Determine the [x, y] coordinate at the center of the cell enclosing the given text.  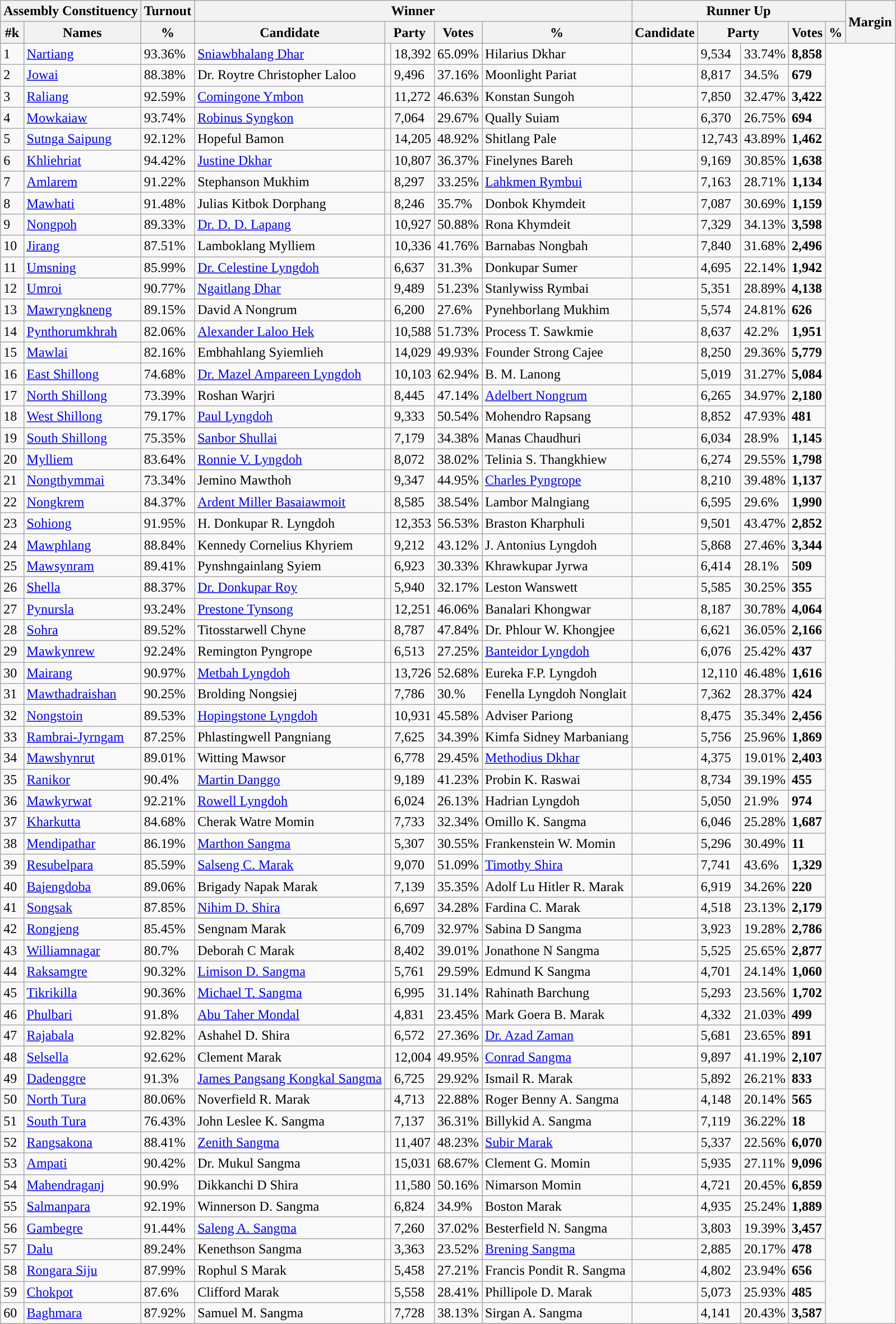
27.6% [459, 310]
3,344 [807, 545]
Dr. Phlour W. Khongjee [557, 630]
Saleng A. Sangma [290, 1228]
45.58% [459, 716]
8,852 [719, 417]
7,625 [413, 737]
Nimarson Momin [557, 1185]
6,824 [413, 1206]
56.53% [459, 523]
47.93% [765, 417]
6,513 [413, 652]
87.6% [168, 1291]
8,734 [719, 779]
38 [12, 843]
90.4% [168, 779]
27.46% [765, 545]
14,029 [413, 353]
Jirang [82, 246]
Noverfield R. Marak [290, 1100]
455 [807, 779]
18,392 [413, 54]
24.81% [765, 310]
46.48% [765, 673]
Stanlywiss Rymbai [557, 289]
14,205 [413, 139]
37 [12, 822]
90.42% [168, 1164]
4,138 [807, 289]
91.48% [168, 203]
Methodius Dkhar [557, 758]
89.41% [168, 566]
Bajengdoba [82, 886]
1,798 [807, 459]
68.67% [459, 1164]
437 [807, 652]
10,336 [413, 246]
9,096 [807, 1164]
220 [807, 886]
90.25% [168, 694]
74.68% [168, 374]
Ashahel D. Shira [290, 1036]
87.99% [168, 1270]
6,697 [413, 907]
Adviser Pariong [557, 716]
42.2% [765, 331]
Alexander Laloo Hek [290, 331]
10,103 [413, 374]
Founder Strong Cajee [557, 353]
3,363 [413, 1249]
5,458 [413, 1270]
44 [12, 972]
6,034 [719, 438]
82.06% [168, 331]
Sengnam Marak [290, 929]
Shella [82, 587]
23.56% [765, 993]
Paul Lyngdoh [290, 417]
7,119 [719, 1121]
6,274 [719, 459]
Mendipathar [82, 843]
46.06% [459, 608]
10,588 [413, 331]
9,347 [413, 481]
Prestone Tynsong [290, 608]
5,073 [719, 1291]
Chokpot [82, 1291]
Nihim D. Shira [290, 907]
9,534 [719, 54]
833 [807, 1078]
Manas Chaudhuri [557, 438]
43.12% [459, 545]
Clifford Marak [290, 1291]
7,329 [719, 224]
Cherak Watre Momin [290, 822]
31.3% [459, 267]
Resubelpara [82, 865]
89.52% [168, 630]
32.97% [459, 929]
86.19% [168, 843]
25.65% [765, 951]
Lambor Malngiang [557, 502]
7,163 [719, 182]
1 [12, 54]
Fardina C. Marak [557, 907]
25.93% [765, 1291]
Konstan Sungoh [557, 96]
7,741 [719, 865]
Barnabas Nongbah [557, 246]
Phlastingwell Pangniang [290, 737]
J. Antonius Lyngdoh [557, 545]
1,145 [807, 438]
38.54% [459, 502]
Justine Dkhar [290, 160]
15 [12, 353]
Probin K. Raswai [557, 779]
Nongthymmai [82, 481]
8,445 [413, 395]
Eureka F.P. Lyngdoh [557, 673]
Donbok Khymdeit [557, 203]
485 [807, 1291]
Ampati [82, 1164]
5 [12, 139]
85.45% [168, 929]
5,019 [719, 374]
43 [12, 951]
H. Donkupar R. Lyngdoh [290, 523]
23 [12, 523]
481 [807, 417]
1,159 [807, 203]
30.69% [765, 203]
30.55% [459, 843]
6,024 [413, 801]
33.74% [765, 54]
5,293 [719, 993]
83.64% [168, 459]
6,595 [719, 502]
Mark Goera B. Marak [557, 1014]
34.97% [765, 395]
27.36% [459, 1036]
Rambrai-Jyrngam [82, 737]
84.68% [168, 822]
20 [12, 459]
16 [12, 374]
2,456 [807, 716]
Lahkmen Rymbui [557, 182]
Adolf Lu Hitler R. Marak [557, 886]
6,200 [413, 310]
#k [12, 33]
93.74% [168, 118]
91.95% [168, 523]
Williamnagar [82, 951]
54 [12, 1185]
Mohendro Rapsang [557, 417]
Conrad Sangma [557, 1057]
23.65% [765, 1036]
Sohra [82, 630]
3,598 [807, 224]
28.1% [765, 566]
34.9% [459, 1206]
92.12% [168, 139]
5,307 [413, 843]
32 [12, 716]
48 [12, 1057]
39.01% [459, 951]
Dr. Azad Zaman [557, 1036]
44.95% [459, 481]
52.68% [459, 673]
29.6% [765, 502]
Umroi [82, 289]
90.36% [168, 993]
Comingone Ymbon [290, 96]
28.37% [765, 694]
20.17% [765, 1249]
21.9% [765, 801]
Tikrikilla [82, 993]
92.21% [168, 801]
51 [12, 1121]
Kharkutta [82, 822]
Amlarem [82, 182]
Banteidor Lyngdoh [557, 652]
Abu Taher Mondal [290, 1014]
27.11% [765, 1164]
92.24% [168, 652]
5,940 [413, 587]
Sniawbhalang Dhar [290, 54]
6,637 [413, 267]
36.22% [765, 1121]
43.89% [765, 139]
15,031 [413, 1164]
29.45% [459, 758]
90.77% [168, 289]
Mahendraganj [82, 1185]
89.06% [168, 886]
Selsella [82, 1057]
8,246 [413, 203]
82.16% [168, 353]
North Shillong [82, 395]
38.13% [459, 1313]
5,892 [719, 1078]
23.94% [765, 1270]
75.35% [168, 438]
80.06% [168, 1100]
12,743 [719, 139]
West Shillong [82, 417]
8,210 [719, 481]
1,329 [807, 865]
12,004 [413, 1057]
1,990 [807, 502]
478 [807, 1249]
49.93% [459, 353]
8 [12, 203]
30.25% [765, 587]
10,931 [413, 716]
73.34% [168, 481]
Samuel M. Sangma [290, 1313]
Rona Khymdeit [557, 224]
Nartiang [82, 54]
Shitlang Pale [557, 139]
Billykid A. Sangma [557, 1121]
39.48% [765, 481]
5,681 [719, 1036]
32.34% [459, 822]
46 [12, 1014]
9,212 [413, 545]
565 [807, 1100]
Baghmara [82, 1313]
6,923 [413, 566]
5,351 [719, 289]
Clement G. Momin [557, 1164]
36.31% [459, 1121]
Salseng C. Marak [290, 865]
41.23% [459, 779]
90.97% [168, 673]
Dr. Celestine Lyngdoh [290, 267]
Martin Danggo [290, 779]
8,402 [413, 951]
4,332 [719, 1014]
Rangsakona [82, 1142]
12,251 [413, 608]
30.% [459, 694]
5,935 [719, 1164]
4,064 [807, 608]
Pynursla [82, 608]
9,496 [413, 75]
20.45% [765, 1185]
20.43% [765, 1313]
91.22% [168, 182]
Frankenstein W. Momin [557, 843]
8,585 [413, 502]
87.92% [168, 1313]
29.55% [765, 459]
Michael T. Sangma [290, 993]
Zenith Sangma [290, 1142]
Charles Pyngrope [557, 481]
7,087 [719, 203]
Pynehborlang Mukhim [557, 310]
34 [12, 758]
1,869 [807, 737]
2,885 [719, 1249]
Mawryngkneng [82, 310]
Adelbert Nongrum [557, 395]
Hadrian Lyngdoh [557, 801]
47 [12, 1036]
Mowkaiaw [82, 118]
31.14% [459, 993]
89.01% [168, 758]
13,726 [413, 673]
88.37% [168, 587]
679 [807, 75]
Clement Marak [290, 1057]
Brening Sangma [557, 1249]
1,687 [807, 822]
32.17% [459, 587]
6,995 [413, 993]
21.03% [765, 1014]
East Shillong [82, 374]
Mawphlang [82, 545]
Assembly Constituency [71, 11]
5,761 [413, 972]
7,260 [413, 1228]
28.9% [765, 438]
7,362 [719, 694]
30.85% [765, 160]
26.21% [765, 1078]
38.02% [459, 459]
20.14% [765, 1100]
35.7% [459, 203]
39 [12, 865]
4,141 [719, 1313]
89.33% [168, 224]
3,803 [719, 1228]
Robinus Syngkon [290, 118]
Julias Kitbok Dorphang [290, 203]
Turnout [168, 11]
South Tura [82, 1121]
Metbah Lyngdoh [290, 673]
Khliehriat [82, 160]
Stephanson Mukhim [290, 182]
Ngaitlang Dhar [290, 289]
19.39% [765, 1228]
Hopeful Bamon [290, 139]
Ranikor [82, 779]
37.16% [459, 75]
Sanbor Shullai [290, 438]
Mawthadraishan [82, 694]
58 [12, 1270]
1,889 [807, 1206]
2,180 [807, 395]
89.53% [168, 716]
Mawsynram [82, 566]
12,110 [719, 673]
Dikkanchi D Shira [290, 1185]
46.63% [459, 96]
4,148 [719, 1100]
23.13% [765, 907]
Fenella Lyngdoh Nonglait [557, 694]
Jemino Mawthoh [290, 481]
Francis Pondit R. Sangma [557, 1270]
5,050 [719, 801]
55 [12, 1206]
2,179 [807, 907]
3,422 [807, 96]
29.59% [459, 972]
Dr. D. D. Lapang [290, 224]
Pynshngainlang Syiem [290, 566]
92.62% [168, 1057]
27 [12, 608]
4,831 [413, 1014]
6,572 [413, 1036]
27.21% [459, 1270]
48.23% [459, 1142]
50.54% [459, 417]
7,850 [719, 96]
1,616 [807, 673]
21 [12, 481]
87.85% [168, 907]
91.3% [168, 1078]
6 [12, 160]
Songsak [82, 907]
56 [12, 1228]
Dr. Mukul Sangma [290, 1164]
10,927 [413, 224]
7,840 [719, 246]
Ardent Miller Basaiawmoit [290, 502]
91.8% [168, 1014]
656 [807, 1270]
90.32% [168, 972]
Mawkynrew [82, 652]
North Tura [82, 1100]
Donkupar Sumer [557, 267]
Roger Benny A. Sangma [557, 1100]
1,462 [807, 139]
41.76% [459, 246]
1,137 [807, 481]
30 [12, 673]
4,935 [719, 1206]
3,587 [807, 1313]
2,107 [807, 1057]
8,187 [719, 608]
51.73% [459, 331]
33.25% [459, 182]
7,064 [413, 118]
4,375 [719, 758]
6,725 [413, 1078]
Margin [870, 22]
47.84% [459, 630]
8,475 [719, 716]
Qually Suiam [557, 118]
39.19% [765, 779]
40 [12, 886]
9,189 [413, 779]
49.95% [459, 1057]
93.36% [168, 54]
Boston Marak [557, 1206]
6,046 [719, 822]
30.49% [765, 843]
5,585 [719, 587]
35.34% [765, 716]
Brolding Nongsiej [290, 694]
Sutnga Saipung [82, 139]
Dr. Donkupar Roy [290, 587]
626 [807, 310]
57 [12, 1249]
19 [12, 438]
694 [807, 118]
30.33% [459, 566]
Finelynes Bareh [557, 160]
Pynthorumkhrah [82, 331]
11,407 [413, 1142]
Rowell Lyngdoh [290, 801]
28 [12, 630]
5,296 [719, 843]
33 [12, 737]
6,070 [807, 1142]
Phillipole D. Marak [557, 1291]
50.16% [459, 1185]
6,370 [719, 118]
37.02% [459, 1228]
59 [12, 1291]
22 [12, 502]
Dr. Roytre Christopher Laloo [290, 75]
85.59% [168, 865]
3 [12, 96]
974 [807, 801]
2 [12, 75]
22.88% [459, 1100]
6,265 [719, 395]
6,778 [413, 758]
24.14% [765, 972]
87.51% [168, 246]
Phulbari [82, 1014]
5,337 [719, 1142]
Telinia S. Thangkhiew [557, 459]
25.24% [765, 1206]
9,897 [719, 1057]
84.37% [168, 502]
25 [12, 566]
8,817 [719, 75]
Mawshynrut [82, 758]
25.96% [765, 737]
Edmund K Sangma [557, 972]
27.25% [459, 652]
19.28% [765, 929]
89.15% [168, 310]
85.99% [168, 267]
9,333 [413, 417]
88.38% [168, 75]
4 [12, 118]
3,457 [807, 1228]
26 [12, 587]
Rophul S Marak [290, 1270]
Runner Up [739, 11]
1,942 [807, 267]
6,076 [719, 652]
12 [12, 289]
5,525 [719, 951]
Ismail R. Marak [557, 1078]
76.43% [168, 1121]
Mawlai [82, 353]
93.24% [168, 608]
34.39% [459, 737]
91.44% [168, 1228]
11,580 [413, 1185]
29.36% [765, 353]
89.24% [168, 1249]
Sirgan A. Sangma [557, 1313]
Omillo K. Sangma [557, 822]
Marthon Sangma [290, 843]
10 [12, 246]
9 [12, 224]
B. M. Lanong [557, 374]
891 [807, 1036]
35 [12, 779]
6,621 [719, 630]
43.6% [765, 865]
Mylliem [82, 459]
26.75% [765, 118]
7,179 [413, 438]
2,166 [807, 630]
2,403 [807, 758]
4,721 [719, 1185]
65.09% [459, 54]
1,134 [807, 182]
9,489 [413, 289]
7,786 [413, 694]
Kennedy Cornelius Khyriem [290, 545]
6,709 [413, 929]
31.27% [765, 374]
42 [12, 929]
Lamboklang Mylliem [290, 246]
48.92% [459, 139]
Winner [413, 11]
1,702 [807, 993]
4,518 [719, 907]
52 [12, 1142]
Timothy Shira [557, 865]
5,574 [719, 310]
9,501 [719, 523]
25.28% [765, 822]
8,072 [413, 459]
Mawhati [82, 203]
Kimfa Sidney Marbaniang [557, 737]
10,807 [413, 160]
94.42% [168, 160]
Hilarius Dkhar [557, 54]
Deborah C Marak [290, 951]
28.89% [765, 289]
2,877 [807, 951]
Umsning [82, 267]
Dadenggre [82, 1078]
36.05% [765, 630]
2,852 [807, 523]
53 [12, 1164]
Titosstarwell Chyne [290, 630]
60 [12, 1313]
34.38% [459, 438]
Khrawkupar Jyrwa [557, 566]
Roshan Warjri [290, 395]
73.39% [168, 395]
8,637 [719, 331]
Mairang [82, 673]
Nongstoin [82, 716]
12,353 [413, 523]
34.13% [765, 224]
50.88% [459, 224]
34.26% [765, 886]
23.52% [459, 1249]
8,787 [413, 630]
Nongpoh [82, 224]
28.71% [765, 182]
Moonlight Pariat [557, 75]
Raliang [82, 96]
5,756 [719, 737]
John Leslee K. Sangma [290, 1121]
7 [12, 182]
31 [12, 694]
Limison D. Sangma [290, 972]
8,297 [413, 182]
Subir Marak [557, 1142]
17 [12, 395]
34.5% [765, 75]
Braston Kharphuli [557, 523]
Banalari Khongwar [557, 608]
41.19% [765, 1057]
36 [12, 801]
23.45% [459, 1014]
45 [12, 993]
Witting Mawsor [290, 758]
Winnerson D. Sangma [290, 1206]
88.84% [168, 545]
Rahinath Barchung [557, 993]
David A Nongrum [290, 310]
1,060 [807, 972]
14 [12, 331]
Nongkrem [82, 502]
James Pangsang Kongkal Sangma [290, 1078]
29 [12, 652]
29.67% [459, 118]
26.13% [459, 801]
13 [12, 310]
Process T. Sawkmie [557, 331]
50 [12, 1100]
41 [12, 907]
4,701 [719, 972]
31.68% [765, 246]
9,169 [719, 160]
7,728 [413, 1313]
Remington Pyngrope [290, 652]
Ronnie V. Lyngdoh [290, 459]
1,951 [807, 331]
424 [807, 694]
5,868 [719, 545]
19.01% [765, 758]
6,919 [719, 886]
Kenethson Sangma [290, 1249]
92.19% [168, 1206]
4,802 [719, 1270]
32.47% [765, 96]
8,858 [807, 54]
Jowai [82, 75]
51.09% [459, 865]
Names [82, 33]
25.42% [765, 652]
Leston Wanswett [557, 587]
1,638 [807, 160]
80.7% [168, 951]
Hopingstone Lyngdoh [290, 716]
24 [12, 545]
92.82% [168, 1036]
6,859 [807, 1185]
87.25% [168, 737]
29.92% [459, 1078]
5,558 [413, 1291]
22.56% [765, 1142]
Rajabala [82, 1036]
Rongara Siju [82, 1270]
Jonathone N Sangma [557, 951]
36.37% [459, 160]
9,070 [413, 865]
11,272 [413, 96]
Mawkyrwat [82, 801]
Gambegre [82, 1228]
6,414 [719, 566]
Dr. Mazel Ampareen Lyngdoh [290, 374]
4,713 [413, 1100]
79.17% [168, 417]
Sabina D Sangma [557, 929]
49 [12, 1078]
355 [807, 587]
92.59% [168, 96]
62.94% [459, 374]
8,250 [719, 353]
5,779 [807, 353]
2,496 [807, 246]
51.23% [459, 289]
7,139 [413, 886]
4,695 [719, 267]
2,786 [807, 929]
Rongjeng [82, 929]
7,733 [413, 822]
South Shillong [82, 438]
47.14% [459, 395]
Brigady Napak Marak [290, 886]
3,923 [719, 929]
43.47% [765, 523]
Besterfield N. Sangma [557, 1228]
5,084 [807, 374]
90.9% [168, 1185]
35.35% [459, 886]
30.78% [765, 608]
22.14% [765, 267]
499 [807, 1014]
Sohiong [82, 523]
Salmanpara [82, 1206]
28.41% [459, 1291]
7,137 [413, 1121]
Raksamgre [82, 972]
88.41% [168, 1142]
Embhahlang Syiemlieh [290, 353]
509 [807, 566]
Dalu [82, 1249]
34.28% [459, 907]
